Scan for the cell matching the given text and deliver its [X, Y] coordinate at center. 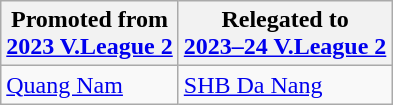
Relegated to2023–24 V.League 2 [285, 34]
SHB Da Nang [285, 85]
Promoted from2023 V.League 2 [90, 34]
Quang Nam [90, 85]
